Determine the [X, Y] coordinate at the center of the cell enclosing the given text.  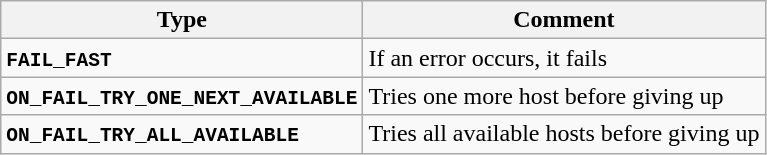
Comment [564, 20]
ON_FAIL_TRY_ONE_NEXT_AVAILABLE [182, 96]
Tries all available hosts before giving up [564, 134]
If an error occurs, it fails [564, 58]
Tries one more host before giving up [564, 96]
FAIL_FAST [182, 58]
ON_FAIL_TRY_ALL_AVAILABLE [182, 134]
Type [182, 20]
